Pinpoint the cell where the given text exists, returning its [x, y] midpoint coordinate. 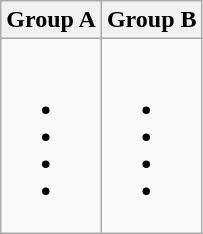
Group B [152, 20]
Group A [52, 20]
